Detect which cell encompasses the target text, then output its [X, Y] center coordinate. 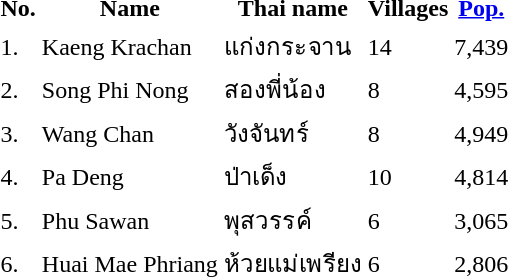
สองพี่น้อง [292, 90]
Phu Sawan [130, 220]
14 [408, 46]
วังจันทร์ [292, 133]
Song Phi Nong [130, 90]
ป่าเด็ง [292, 176]
Kaeng Krachan [130, 46]
แก่งกระจาน [292, 46]
Pa Deng [130, 176]
10 [408, 176]
พุสวรรค์ [292, 220]
Wang Chan [130, 133]
6 [408, 220]
